Output the (X, Y) coordinate of the center of the cell containing the given text.  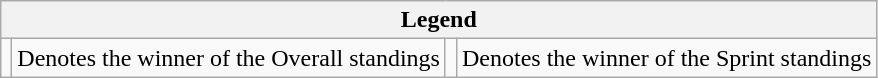
Denotes the winner of the Sprint standings (666, 58)
Legend (439, 20)
Denotes the winner of the Overall standings (229, 58)
